Detect which cell encompasses the target text, then output its (X, Y) center coordinate. 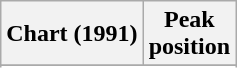
Peakposition (189, 34)
Chart (1991) (72, 34)
